Extract the [X, Y] coordinate from the center of the cell holding the provided text.  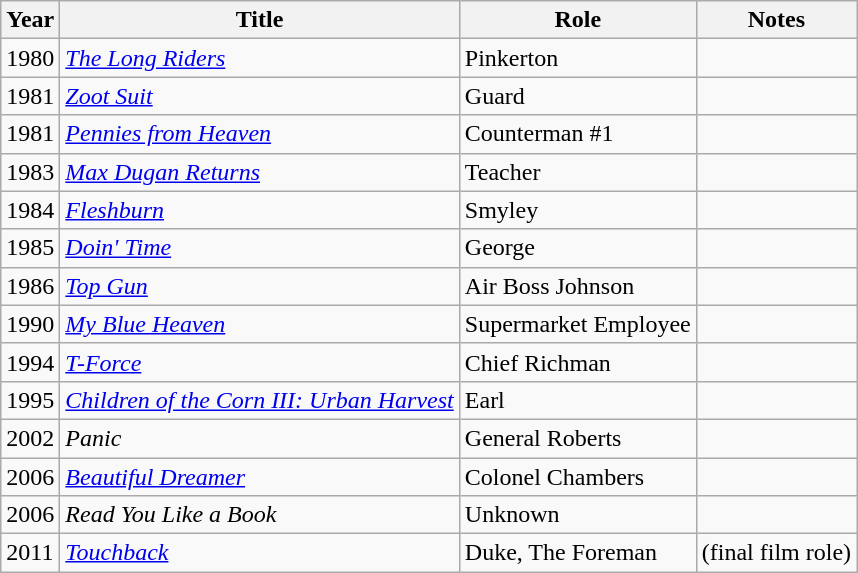
Smyley [578, 210]
Counterman #1 [578, 134]
Supermarket Employee [578, 324]
1985 [30, 248]
Panic [260, 438]
Touchback [260, 553]
Chief Richman [578, 362]
George [578, 248]
Top Gun [260, 286]
Read You Like a Book [260, 515]
(final film role) [776, 553]
1995 [30, 400]
2011 [30, 553]
Beautiful Dreamer [260, 477]
Pennies from Heaven [260, 134]
Notes [776, 20]
Doin' Time [260, 248]
Earl [578, 400]
1980 [30, 58]
Zoot Suit [260, 96]
1983 [30, 172]
The Long Riders [260, 58]
1986 [30, 286]
Duke, The Foreman [578, 553]
Role [578, 20]
Children of the Corn III: Urban Harvest [260, 400]
Year [30, 20]
T-Force [260, 362]
Fleshburn [260, 210]
Air Boss Johnson [578, 286]
General Roberts [578, 438]
1990 [30, 324]
Pinkerton [578, 58]
Colonel Chambers [578, 477]
Unknown [578, 515]
Title [260, 20]
Max Dugan Returns [260, 172]
2002 [30, 438]
My Blue Heaven [260, 324]
Guard [578, 96]
1984 [30, 210]
1994 [30, 362]
Teacher [578, 172]
